Output the [X, Y] coordinate of the center of the cell containing the given text.  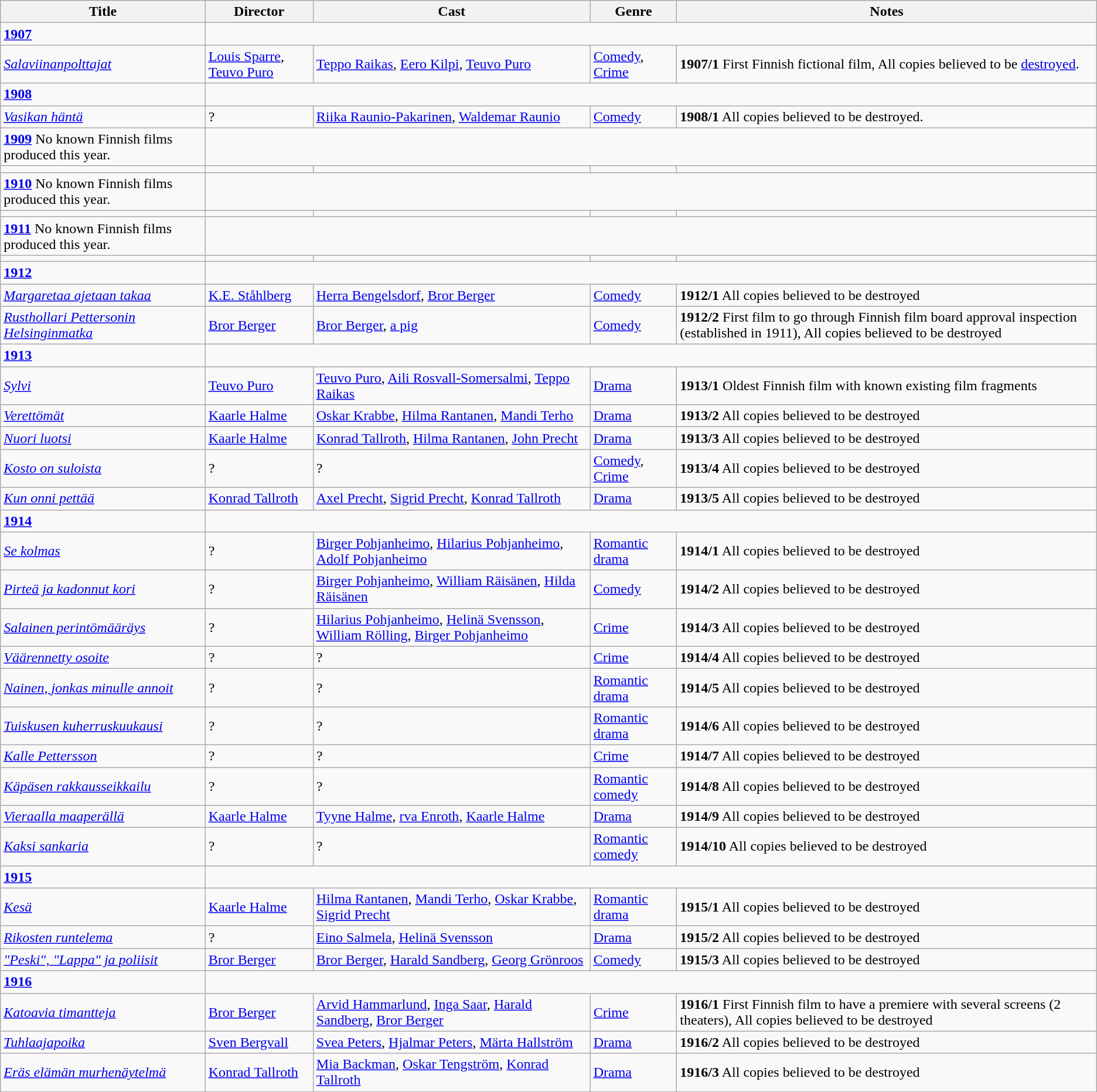
1913/3 All copies believed to be destroyed [887, 438]
"Peski", "Lappa" ja poliisit [103, 960]
1915 [103, 877]
Cast [451, 12]
1916/3 All copies believed to be destroyed [887, 1072]
Kosto on suloista [103, 469]
1907 [103, 34]
1907/1 First Finnish fictional film, All copies believed to be destroyed. [887, 64]
Se kolmas [103, 551]
Title [103, 12]
Mia Backman, Oskar Tengström, Konrad Tallroth [451, 1072]
1913/5 All copies believed to be destroyed [887, 499]
Käpäsen rakkausseikkailu [103, 786]
1916 [103, 982]
Tyyne Halme, rva Enroth, Kaarle Halme [451, 817]
Hilarius Pohjanheimo, Helinä Svensson, William Rölling, Birger Pohjanheimo [451, 627]
Teuvo Puro [259, 385]
1914/9 All copies believed to be destroyed [887, 817]
1909 No known Finnish films produced this year. [103, 146]
Svea Peters, Hjalmar Peters, Märta Hallström [451, 1042]
Kaksi sankaria [103, 847]
Arvid Hammarlund, Inga Saar, Harald Sandberg, Bror Berger [451, 1012]
1914/6 All copies believed to be destroyed [887, 725]
1911 No known Finnish films produced this year. [103, 236]
Director [259, 12]
1912/1 All copies believed to be destroyed [887, 295]
Riika Raunio-Pakarinen, Waldemar Raunio [451, 117]
Teppo Raikas, Eero Kilpi, Teuvo Puro [451, 64]
Kalle Pettersson [103, 756]
Teuvo Puro, Aili Rosvall-Somersalmi, Teppo Raikas [451, 385]
Louis Sparre, Teuvo Puro [259, 64]
1914/3 All copies believed to be destroyed [887, 627]
Konrad Tallroth, Hilma Rantanen, John Precht [451, 438]
1914/1 All copies believed to be destroyed [887, 551]
1914/2 All copies believed to be destroyed [887, 589]
Oskar Krabbe, Hilma Rantanen, Mandi Terho [451, 416]
Rusthollari Pettersonin Helsinginmatka [103, 326]
Margaretaa ajetaan takaa [103, 295]
Birger Pohjanheimo, Hilarius Pohjanheimo, Adolf Pohjanheimo [451, 551]
Pirteä ja kadonnut kori [103, 589]
Eräs elämän murhenäytelmä [103, 1072]
1908/1 All copies believed to be destroyed. [887, 117]
Tuiskusen kuherruskuukausi [103, 725]
1912/2 First film to go through Finnish film board approval inspection (established in 1911), All copies believed to be destroyed [887, 326]
K.E. Ståhlberg [259, 295]
Väärennetty osoite [103, 657]
1915/2 All copies believed to be destroyed [887, 937]
1916/2 All copies believed to be destroyed [887, 1042]
Bror Berger, Harald Sandberg, Georg Grönroos [451, 960]
Eino Salmela, Helinä Svensson [451, 937]
1913 [103, 356]
1913/1 Oldest Finnish film with known existing film fragments [887, 385]
1914/7 All copies believed to be destroyed [887, 756]
Tuhlaajapoika [103, 1042]
1915/1 All copies believed to be destroyed [887, 907]
1914/4 All copies believed to be destroyed [887, 657]
Nuori luotsi [103, 438]
Salainen perintömääräys [103, 627]
1914 [103, 521]
Axel Precht, Sigrid Precht, Konrad Tallroth [451, 499]
1913/4 All copies believed to be destroyed [887, 469]
1916/1 First Finnish film to have a premiere with several screens (2 theaters), All copies believed to be destroyed [887, 1012]
Hilma Rantanen, Mandi Terho, Oskar Krabbe, Sigrid Precht [451, 907]
Kun onni pettää [103, 499]
1914/10 All copies believed to be destroyed [887, 847]
1915/3 All copies believed to be destroyed [887, 960]
1908 [103, 94]
Herra Bengelsdorf, Bror Berger [451, 295]
Katoavia timantteja [103, 1012]
Verettömät [103, 416]
1914/5 All copies believed to be destroyed [887, 688]
Nainen, jonkas minulle annoit [103, 688]
Bror Berger, a pig [451, 326]
Vieraalla maaperällä [103, 817]
Sven Bergvall [259, 1042]
Salaviinanpolttajat [103, 64]
Sylvi [103, 385]
Vasikan häntä [103, 117]
1914/8 All copies believed to be destroyed [887, 786]
Kesä [103, 907]
Birger Pohjanheimo, William Räisänen, Hilda Räisänen [451, 589]
1912 [103, 272]
Notes [887, 12]
1913/2 All copies believed to be destroyed [887, 416]
Rikosten runtelema [103, 937]
Genre [633, 12]
1910 No known Finnish films produced this year. [103, 191]
